Search for the cell housing the specified text and yield its (x, y) center coordinate. 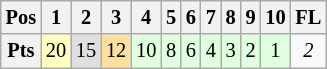
12 (116, 51)
9 (251, 17)
7 (211, 17)
Pos (21, 17)
FL (308, 17)
15 (86, 51)
20 (56, 51)
Pts (21, 51)
5 (171, 17)
